Extract the (X, Y) coordinate from the center of the cell holding the provided text.  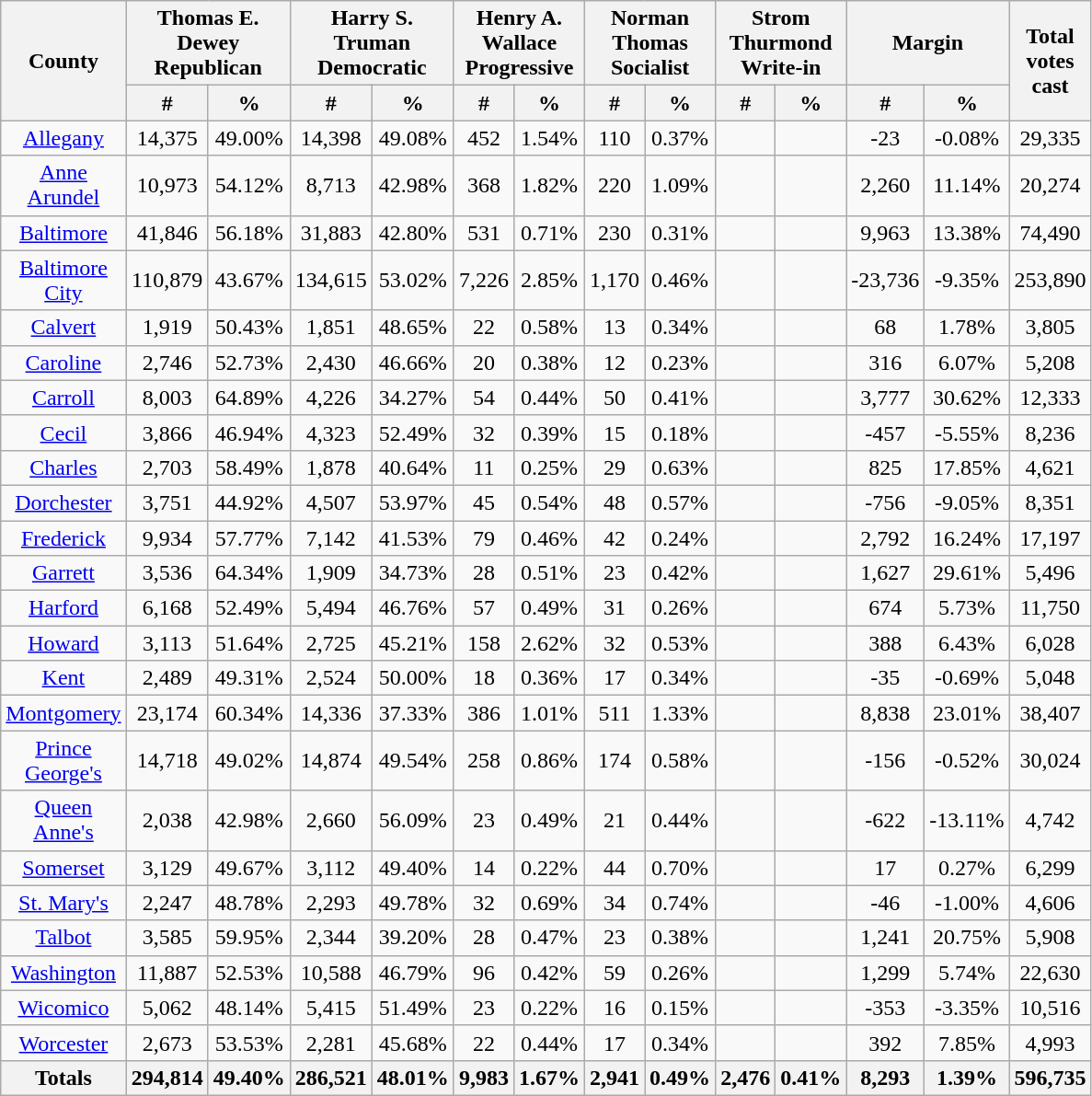
14,336 (331, 713)
53.53% (248, 1043)
Talbot (63, 938)
Calvert (63, 328)
1,299 (885, 973)
48 (615, 502)
1,170 (615, 280)
39.20% (412, 938)
57.77% (248, 538)
0.69% (548, 903)
41,846 (167, 233)
52.73% (248, 363)
158 (484, 643)
41.53% (412, 538)
-3.35% (967, 1008)
2,430 (331, 363)
1,878 (331, 467)
8,838 (885, 713)
-0.69% (967, 678)
54.12% (248, 186)
596,735 (1051, 1078)
0.39% (548, 433)
11 (484, 467)
14,375 (167, 138)
0.37% (681, 138)
68 (885, 328)
2,038 (167, 821)
0.27% (967, 868)
49.08% (412, 138)
14,718 (167, 760)
1.09% (681, 186)
10,973 (167, 186)
2,260 (885, 186)
31,883 (331, 233)
64.34% (248, 573)
8,713 (331, 186)
Washington (63, 973)
531 (484, 233)
6,168 (167, 608)
2,489 (167, 678)
54 (484, 398)
-0.52% (967, 760)
Queen Anne's (63, 821)
1.33% (681, 713)
7,226 (484, 280)
674 (885, 608)
49.02% (248, 760)
253,890 (1051, 280)
3,751 (167, 502)
43.67% (248, 280)
1,909 (331, 573)
3,129 (167, 868)
44 (615, 868)
1,627 (885, 573)
Total votes cast (1051, 61)
6,299 (1051, 868)
12 (615, 363)
2,247 (167, 903)
4,323 (331, 433)
11,750 (1051, 608)
22,630 (1051, 973)
8,351 (1051, 502)
2.85% (548, 280)
Caroline (63, 363)
6.43% (967, 643)
Strom ThurmondWrite-in (781, 43)
31 (615, 608)
8,236 (1051, 433)
29 (615, 467)
452 (484, 138)
30,024 (1051, 760)
County (63, 61)
-756 (885, 502)
0.31% (681, 233)
-156 (885, 760)
368 (484, 186)
46.79% (412, 973)
-5.55% (967, 433)
16 (615, 1008)
Norman ThomasSocialist (650, 43)
50.00% (412, 678)
Baltimore (63, 233)
-1.00% (967, 903)
96 (484, 973)
23.01% (967, 713)
44.92% (248, 502)
1.78% (967, 328)
Harry S. TrumanDemocratic (372, 43)
Baltimore City (63, 280)
46.76% (412, 608)
-353 (885, 1008)
6.07% (967, 363)
7,142 (331, 538)
0.24% (681, 538)
Howard (63, 643)
2,941 (615, 1078)
-9.35% (967, 280)
5,494 (331, 608)
3,112 (331, 868)
Kent (63, 678)
5.74% (967, 973)
58.49% (248, 467)
2,476 (745, 1078)
9,983 (484, 1078)
-13.11% (967, 821)
230 (615, 233)
3,113 (167, 643)
2,792 (885, 538)
Margin (927, 43)
11.14% (967, 186)
4,226 (331, 398)
388 (885, 643)
Wicomico (63, 1008)
18 (484, 678)
12,333 (1051, 398)
38,407 (1051, 713)
3,777 (885, 398)
4,606 (1051, 903)
Henry A. WallaceProgressive (519, 43)
316 (885, 363)
0.74% (681, 903)
0.54% (548, 502)
0.70% (681, 868)
46.66% (412, 363)
48.65% (412, 328)
220 (615, 186)
2,293 (331, 903)
Allegany (63, 138)
14,398 (331, 138)
110 (615, 138)
174 (615, 760)
30.62% (967, 398)
Charles (63, 467)
1.82% (548, 186)
14 (484, 868)
258 (484, 760)
2,703 (167, 467)
49.67% (248, 868)
0.71% (548, 233)
17.85% (967, 467)
59.95% (248, 938)
37.33% (412, 713)
0.63% (681, 467)
2,660 (331, 821)
2,344 (331, 938)
7.85% (967, 1043)
1,241 (885, 938)
5,062 (167, 1008)
-46 (885, 903)
1.01% (548, 713)
825 (885, 467)
0.86% (548, 760)
0.18% (681, 433)
2,673 (167, 1043)
45.21% (412, 643)
Totals (63, 1078)
3,866 (167, 433)
16.24% (967, 538)
4,507 (331, 502)
56.09% (412, 821)
8,003 (167, 398)
1,919 (167, 328)
2,725 (331, 643)
53.02% (412, 280)
3,536 (167, 573)
42 (615, 538)
Anne Arundel (63, 186)
34.73% (412, 573)
Cecil (63, 433)
59 (615, 973)
5,048 (1051, 678)
48.14% (248, 1008)
13.38% (967, 233)
20.75% (967, 938)
34.27% (412, 398)
392 (885, 1043)
5.73% (967, 608)
10,516 (1051, 1008)
51.49% (412, 1008)
40.64% (412, 467)
49.00% (248, 138)
Montgomery (63, 713)
45 (484, 502)
Dorchester (63, 502)
0.51% (548, 573)
51.64% (248, 643)
0.57% (681, 502)
2,746 (167, 363)
Carroll (63, 398)
49.78% (412, 903)
34 (615, 903)
45.68% (412, 1043)
29,335 (1051, 138)
-0.08% (967, 138)
4,621 (1051, 467)
56.18% (248, 233)
1.67% (548, 1078)
Worcester (63, 1043)
-23 (885, 138)
1.54% (548, 138)
Somerset (63, 868)
5,908 (1051, 938)
Thomas E. DeweyRepublican (208, 43)
1,851 (331, 328)
17,197 (1051, 538)
52.53% (248, 973)
8,293 (885, 1078)
13 (615, 328)
5,496 (1051, 573)
29.61% (967, 573)
60.34% (248, 713)
11,887 (167, 973)
0.36% (548, 678)
0.53% (681, 643)
-23,736 (885, 280)
79 (484, 538)
4,993 (1051, 1043)
5,208 (1051, 363)
Garrett (63, 573)
46.94% (248, 433)
49.31% (248, 678)
St. Mary's (63, 903)
14,874 (331, 760)
Prince George's (63, 760)
-622 (885, 821)
20 (484, 363)
-35 (885, 678)
Frederick (63, 538)
Harford (63, 608)
15 (615, 433)
50.43% (248, 328)
3,585 (167, 938)
0.23% (681, 363)
2.62% (548, 643)
49.54% (412, 760)
23,174 (167, 713)
50 (615, 398)
0.47% (548, 938)
294,814 (167, 1078)
9,934 (167, 538)
386 (484, 713)
2,281 (331, 1043)
1.39% (967, 1078)
64.89% (248, 398)
9,963 (885, 233)
48.01% (412, 1078)
42.80% (412, 233)
286,521 (331, 1078)
511 (615, 713)
-457 (885, 433)
48.78% (248, 903)
57 (484, 608)
3,805 (1051, 328)
4,742 (1051, 821)
74,490 (1051, 233)
110,879 (167, 280)
0.25% (548, 467)
53.97% (412, 502)
0.15% (681, 1008)
6,028 (1051, 643)
21 (615, 821)
20,274 (1051, 186)
-9.05% (967, 502)
5,415 (331, 1008)
2,524 (331, 678)
134,615 (331, 280)
10,588 (331, 973)
